Identify which cell holds the provided text, then report its (x, y) central coordinate. 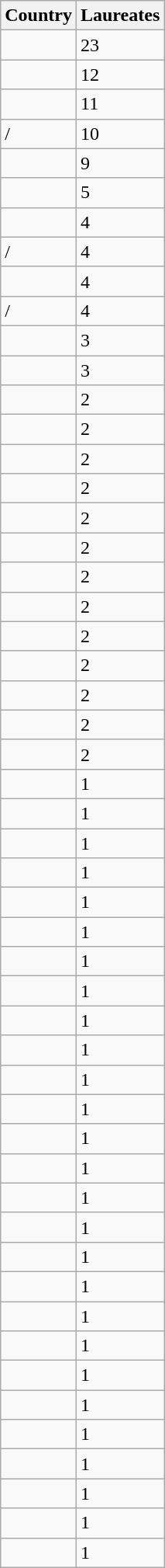
Country (39, 16)
11 (119, 104)
12 (119, 75)
23 (119, 45)
5 (119, 193)
10 (119, 134)
9 (119, 163)
Laureates (119, 16)
